Capture the cell that displays the provided text and extract its [x, y] central coordinate. 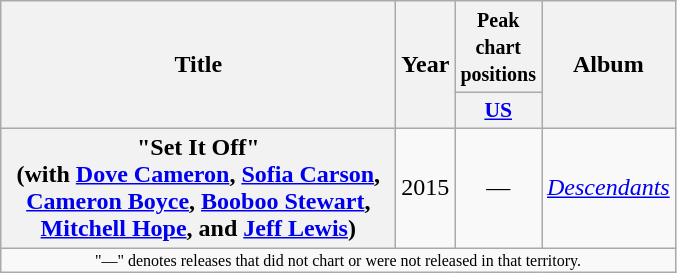
"—" denotes releases that did not chart or were not released in that territory. [338, 260]
Peakchartpositions [498, 47]
Descendants [609, 188]
US [498, 111]
2015 [426, 188]
Album [609, 65]
— [498, 188]
Title [198, 65]
"Set It Off"(with Dove Cameron, Sofia Carson, Cameron Boyce, Booboo Stewart, Mitchell Hope, and Jeff Lewis) [198, 188]
Year [426, 65]
